Identify which cell holds the provided text, then report its (X, Y) central coordinate. 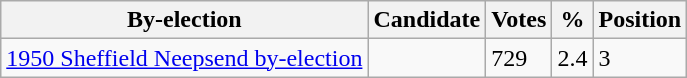
Votes (519, 20)
3 (640, 58)
2.4 (572, 58)
By-election (184, 20)
Position (640, 20)
Candidate (427, 20)
1950 Sheffield Neepsend by-election (184, 58)
% (572, 20)
729 (519, 58)
